Return the [X, Y] coordinate for the center point of the cell that contains the specified text.  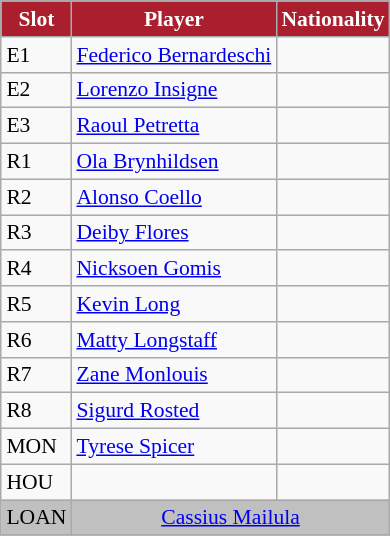
Raoul Petretta [174, 126]
R3 [36, 233]
MON [36, 447]
LOAN [36, 518]
Slot [36, 19]
R6 [36, 340]
Matty Longstaff [174, 340]
Tyrese Spicer [174, 447]
Nicksoen Gomis [174, 269]
Lorenzo Insigne [174, 90]
R1 [36, 162]
R2 [36, 197]
Sigurd Rosted [174, 411]
R8 [36, 411]
R5 [36, 304]
E1 [36, 55]
R4 [36, 269]
Zane Monlouis [174, 375]
E3 [36, 126]
Alonso Coello [174, 197]
R7 [36, 375]
Player [174, 19]
Kevin Long [174, 304]
Nationality [332, 19]
Cassius Mailula [230, 518]
HOU [36, 482]
E2 [36, 90]
Ola Brynhildsen [174, 162]
Deiby Flores [174, 233]
Federico Bernardeschi [174, 55]
